Capture the cell that displays the provided text and extract its [x, y] central coordinate. 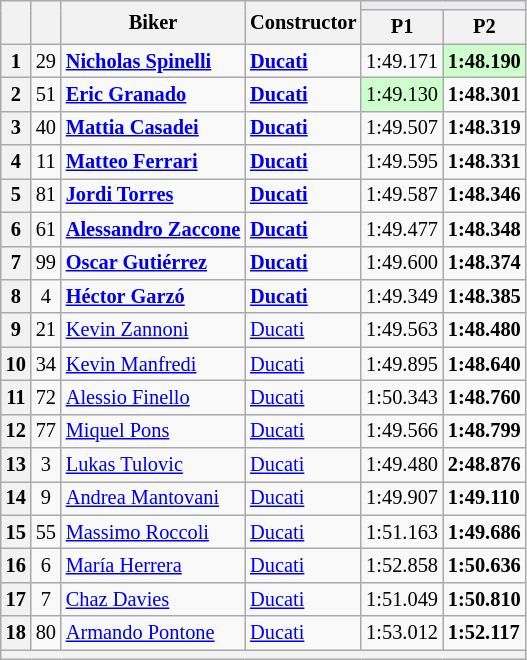
99 [46, 263]
1:49.907 [402, 498]
1:52.858 [402, 565]
1:48.799 [484, 431]
P1 [402, 27]
1:51.049 [402, 599]
13 [16, 465]
1:49.595 [402, 162]
21 [46, 330]
Eric Granado [153, 94]
40 [46, 128]
1:49.566 [402, 431]
1:49.477 [402, 229]
1:51.163 [402, 532]
1:52.117 [484, 633]
18 [16, 633]
Héctor Garzó [153, 296]
Kevin Manfredi [153, 364]
1:49.686 [484, 532]
61 [46, 229]
1:53.012 [402, 633]
34 [46, 364]
1:49.349 [402, 296]
Lukas Tulovic [153, 465]
1:48.190 [484, 61]
1:48.760 [484, 397]
Matteo Ferrari [153, 162]
5 [16, 195]
1:48.374 [484, 263]
81 [46, 195]
Miquel Pons [153, 431]
1:48.331 [484, 162]
1:49.507 [402, 128]
1:49.171 [402, 61]
1:49.600 [402, 263]
1:49.587 [402, 195]
Chaz Davies [153, 599]
Kevin Zannoni [153, 330]
Oscar Gutiérrez [153, 263]
1:49.895 [402, 364]
72 [46, 397]
8 [16, 296]
1:48.348 [484, 229]
Mattia Casadei [153, 128]
Constructor [303, 22]
29 [46, 61]
1:48.640 [484, 364]
1:48.346 [484, 195]
15 [16, 532]
Nicholas Spinelli [153, 61]
55 [46, 532]
1:49.480 [402, 465]
1:49.563 [402, 330]
Massimo Roccoli [153, 532]
51 [46, 94]
1:49.110 [484, 498]
Alessandro Zaccone [153, 229]
P2 [484, 27]
María Herrera [153, 565]
1:49.130 [402, 94]
1:48.480 [484, 330]
Biker [153, 22]
1:48.319 [484, 128]
14 [16, 498]
1:48.385 [484, 296]
2:48.876 [484, 465]
17 [16, 599]
10 [16, 364]
Andrea Mantovani [153, 498]
Armando Pontone [153, 633]
1:48.301 [484, 94]
77 [46, 431]
Jordi Torres [153, 195]
Alessio Finello [153, 397]
2 [16, 94]
1:50.636 [484, 565]
80 [46, 633]
1:50.343 [402, 397]
16 [16, 565]
1:50.810 [484, 599]
12 [16, 431]
1 [16, 61]
